Identify which cell holds the provided text, then report its (x, y) central coordinate. 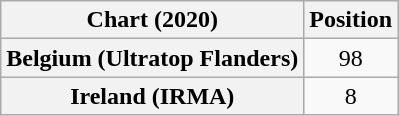
Belgium (Ultratop Flanders) (152, 58)
98 (351, 58)
Ireland (IRMA) (152, 96)
8 (351, 96)
Position (351, 20)
Chart (2020) (152, 20)
